Search for the cell housing the specified text and yield its [x, y] center coordinate. 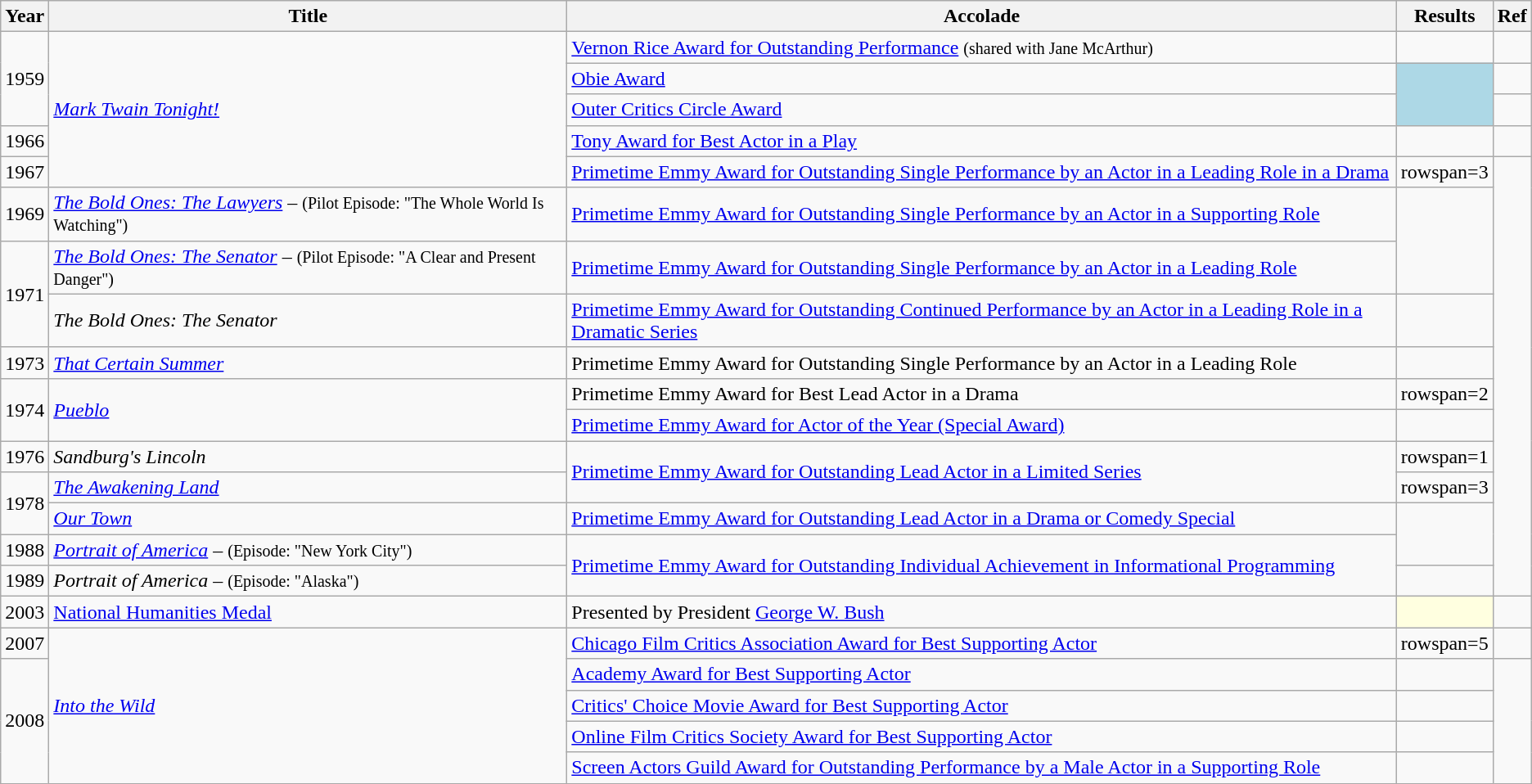
Primetime Emmy Award for Best Lead Actor in a Drama [982, 394]
Presented by President George W. Bush [982, 612]
1967 [25, 172]
Year [25, 16]
That Certain Summer [308, 363]
Sandburg's Lincoln [308, 456]
Portrait of America – (Episode: "Alaska") [308, 581]
The Bold Ones: The Senator – (Pilot Episode: "A Clear and Present Danger") [308, 267]
rowspan=1 [1444, 456]
Results [1444, 16]
The Bold Ones: The Lawyers – (Pilot Episode: "The Whole World Is Watching") [308, 214]
1976 [25, 456]
Into the Wild [308, 705]
rowspan=2 [1444, 394]
Ref [1512, 16]
1966 [25, 141]
Chicago Film Critics Association Award for Best Supporting Actor [982, 643]
Primetime Emmy Award for Outstanding Individual Achievement in Informational Programming [982, 565]
Critics' Choice Movie Award for Best Supporting Actor [982, 705]
Portrait of America – (Episode: "New York City") [308, 550]
National Humanities Medal [308, 612]
1978 [25, 503]
Tony Award for Best Actor in a Play [982, 141]
Primetime Emmy Award for Outstanding Lead Actor in a Drama or Comedy Special [982, 519]
Title [308, 16]
1974 [25, 409]
Primetime Emmy Award for Outstanding Single Performance by an Actor in a Supporting Role [982, 214]
Primetime Emmy Award for Outstanding Continued Performance by an Actor in a Leading Role in a Dramatic Series [982, 321]
Pueblo [308, 409]
2003 [25, 612]
Accolade [982, 16]
rowspan=5 [1444, 643]
The Awakening Land [308, 488]
Outer Critics Circle Award [982, 110]
Obie Award [982, 79]
1973 [25, 363]
1988 [25, 550]
1969 [25, 214]
Online Film Critics Society Award for Best Supporting Actor [982, 737]
Academy Award for Best Supporting Actor [982, 674]
2007 [25, 643]
Our Town [308, 519]
Screen Actors Guild Award for Outstanding Performance by a Male Actor in a Supporting Role [982, 768]
Mark Twain Tonight! [308, 110]
1971 [25, 294]
Primetime Emmy Award for Actor of the Year (Special Award) [982, 425]
2008 [25, 721]
Vernon Rice Award for Outstanding Performance (shared with Jane McArthur) [982, 47]
1959 [25, 79]
Primetime Emmy Award for Outstanding Lead Actor in a Limited Series [982, 471]
The Bold Ones: The Senator [308, 321]
Primetime Emmy Award for Outstanding Single Performance by an Actor in a Leading Role in a Drama [982, 172]
1989 [25, 581]
